Scan for the cell matching the given text and deliver its [x, y] coordinate at center. 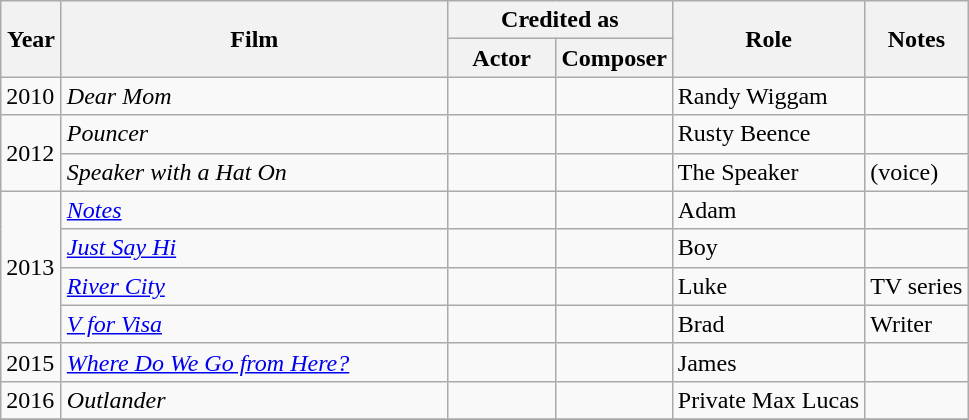
Rusty Beence [768, 134]
Brad [768, 324]
Credited as [560, 20]
River City [254, 286]
(voice) [916, 172]
Speaker with a Hat On [254, 172]
Boy [768, 248]
Dear Mom [254, 96]
Luke [768, 286]
The Speaker [768, 172]
Role [768, 39]
Just Say Hi [254, 248]
Where Do We Go from Here? [254, 362]
Randy Wiggam [768, 96]
2010 [32, 96]
Film [254, 39]
2012 [32, 153]
Year [32, 39]
James [768, 362]
Adam [768, 210]
TV series [916, 286]
2016 [32, 400]
Composer [614, 58]
Private Max Lucas [768, 400]
Pouncer [254, 134]
V for Visa [254, 324]
2013 [32, 267]
Outlander [254, 400]
Actor [502, 58]
Writer [916, 324]
2015 [32, 362]
